Identify which cell holds the provided text, then report its (X, Y) central coordinate. 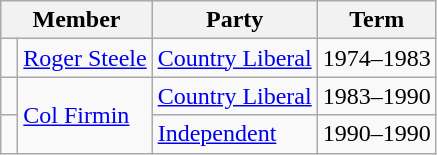
Member (76, 20)
1990–1990 (376, 134)
Col Firmin (85, 115)
Term (376, 20)
Party (234, 20)
Independent (234, 134)
1974–1983 (376, 58)
1983–1990 (376, 96)
Roger Steele (85, 58)
